Locate the cell with the specified text and output its (X, Y) center coordinate. 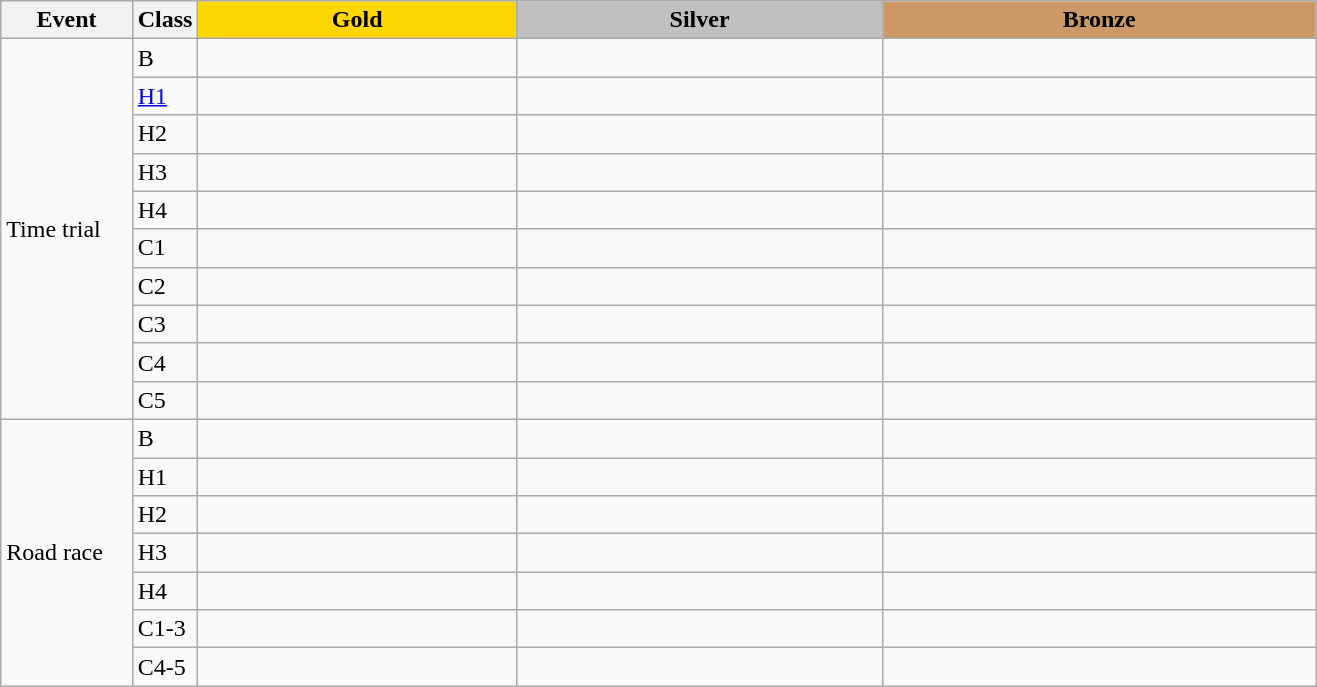
C4 (165, 362)
C5 (165, 400)
Class (165, 20)
Event (66, 20)
C1 (165, 248)
C4-5 (165, 667)
Bronze (1100, 20)
Silver (699, 20)
Gold (357, 20)
Road race (66, 552)
C1-3 (165, 629)
Time trial (66, 230)
C2 (165, 286)
C3 (165, 324)
